From the cell containing the given text, extract its center point as [X, Y] coordinate. 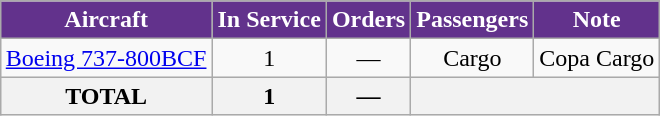
Copa Cargo [597, 58]
Passengers [472, 20]
In Service [269, 20]
Orders [368, 20]
Aircraft [106, 20]
Cargo [472, 58]
Boeing 737-800BCF [106, 58]
Note [597, 20]
TOTAL [106, 96]
